Extract the (X, Y) coordinate from the center of the cell holding the provided text.  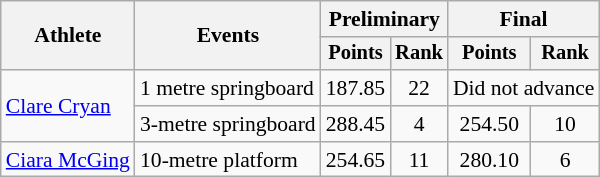
Final (524, 19)
Preliminary (384, 19)
1 metre springboard (228, 88)
254.50 (490, 124)
4 (419, 124)
3-metre springboard (228, 124)
Events (228, 36)
187.85 (356, 88)
Clare Cryan (68, 106)
288.45 (356, 124)
22 (419, 88)
Athlete (68, 36)
10 (566, 124)
Did not advance (524, 88)
